Locate the cell with the specified text and output its [X, Y] center coordinate. 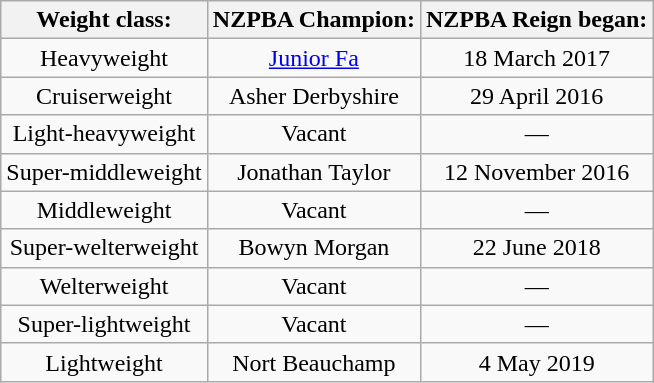
Welterweight [104, 286]
Jonathan Taylor [314, 172]
Super-lightweight [104, 324]
29 April 2016 [536, 96]
Light-heavyweight [104, 134]
Junior Fa [314, 58]
Asher Derbyshire [314, 96]
Super-middleweight [104, 172]
Heavyweight [104, 58]
Super-welterweight [104, 248]
NZPBA Reign began: [536, 20]
Bowyn Morgan [314, 248]
Middleweight [104, 210]
18 March 2017 [536, 58]
4 May 2019 [536, 362]
Cruiserweight [104, 96]
Lightweight [104, 362]
NZPBA Champion: [314, 20]
Weight class: [104, 20]
22 June 2018 [536, 248]
12 November 2016 [536, 172]
Nort Beauchamp [314, 362]
